Identify which cell holds the provided text, then report its [X, Y] central coordinate. 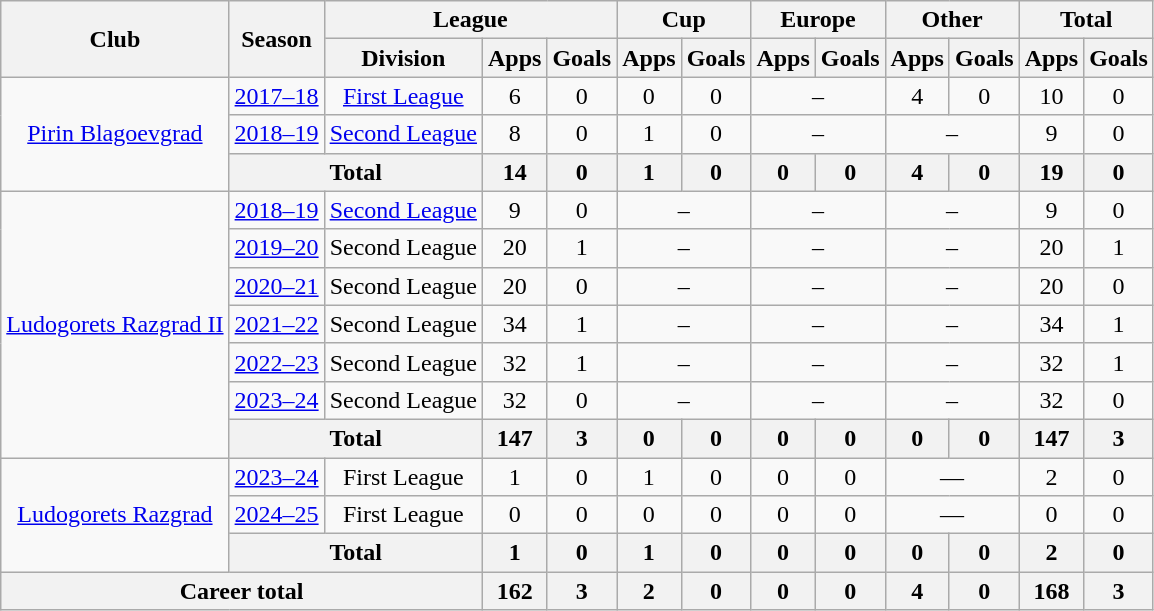
Club [115, 39]
Ludogorets Razgrad [115, 515]
2024–25 [276, 515]
10 [1051, 96]
2017–18 [276, 96]
League [470, 20]
Pirin Blagoevgrad [115, 134]
2021–22 [276, 324]
168 [1051, 591]
8 [514, 134]
14 [514, 172]
2020–21 [276, 286]
Cup [684, 20]
Division [403, 58]
Europe [818, 20]
Ludogorets Razgrad II [115, 324]
162 [514, 591]
Career total [242, 591]
Other [952, 20]
19 [1051, 172]
2019–20 [276, 248]
6 [514, 96]
Season [276, 39]
2022–23 [276, 362]
